Locate the cell with the specified text and output its [x, y] center coordinate. 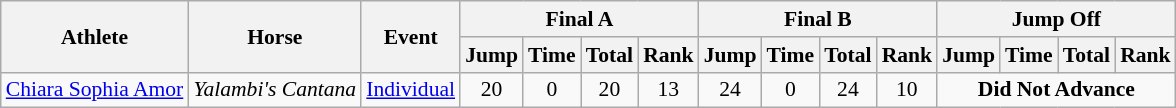
Horse [274, 36]
Yalambi's Cantana [274, 90]
Athlete [95, 36]
13 [668, 90]
Jump Off [1056, 19]
Event [410, 36]
10 [908, 90]
Final A [579, 19]
Individual [410, 90]
Chiara Sophia Amor [95, 90]
Did Not Advance [1056, 90]
Final B [818, 19]
